Find where the given text appears and provide that cell's center as [X, Y] coordinate. 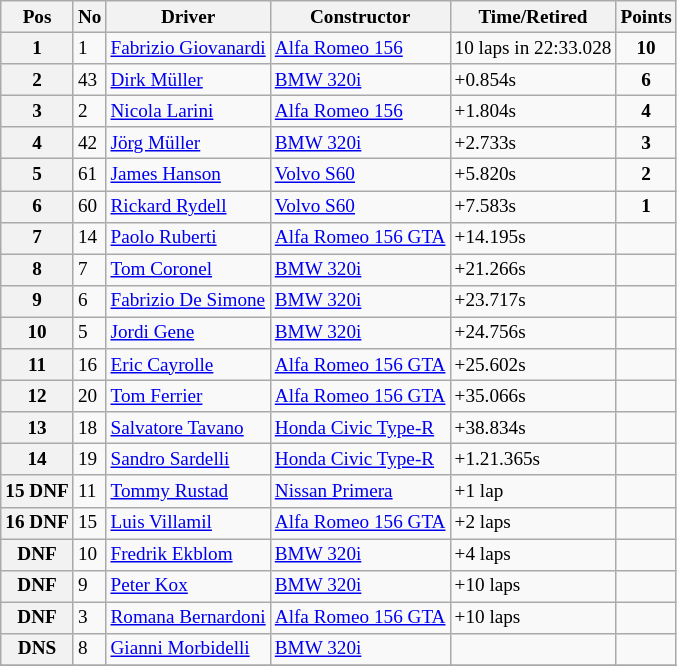
60 [90, 206]
+5.820s [533, 175]
Jordi Gene [188, 333]
19 [90, 460]
Constructor [360, 17]
+21.266s [533, 270]
18 [90, 428]
Luis Villamil [188, 523]
Pos [38, 17]
Salvatore Tavano [188, 428]
+1.804s [533, 111]
42 [90, 143]
+38.834s [533, 428]
Fabrizio De Simone [188, 301]
+1 lap [533, 491]
Tom Ferrier [188, 396]
61 [90, 175]
13 [38, 428]
15 [90, 523]
+35.066s [533, 396]
No [90, 17]
Romana Bernardoni [188, 618]
Fabrizio Giovanardi [188, 48]
DNS [38, 649]
Fredrik Ekblom [188, 554]
12 [38, 396]
10 laps in 22:33.028 [533, 48]
+1.21.365s [533, 460]
Nissan Primera [360, 491]
Time/Retired [533, 17]
+7.583s [533, 206]
Eric Cayrolle [188, 365]
Driver [188, 17]
+25.602s [533, 365]
Sandro Sardelli [188, 460]
Nicola Larini [188, 111]
Tom Coronel [188, 270]
16 [90, 365]
Paolo Ruberti [188, 238]
Points [646, 17]
Peter Kox [188, 586]
Jörg Müller [188, 143]
Tommy Rustad [188, 491]
James Hanson [188, 175]
+0.854s [533, 80]
+2 laps [533, 523]
43 [90, 80]
Dirk Müller [188, 80]
+14.195s [533, 238]
15 DNF [38, 491]
+24.756s [533, 333]
+4 laps [533, 554]
20 [90, 396]
Rickard Rydell [188, 206]
+2.733s [533, 143]
+23.717s [533, 301]
Gianni Morbidelli [188, 649]
16 DNF [38, 523]
